Capture the cell that displays the provided text and extract its [x, y] central coordinate. 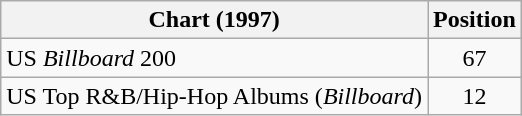
12 [475, 96]
US Billboard 200 [214, 58]
Position [475, 20]
Chart (1997) [214, 20]
US Top R&B/Hip-Hop Albums (Billboard) [214, 96]
67 [475, 58]
